Find where the given text appears and provide that cell's center as [X, Y] coordinate. 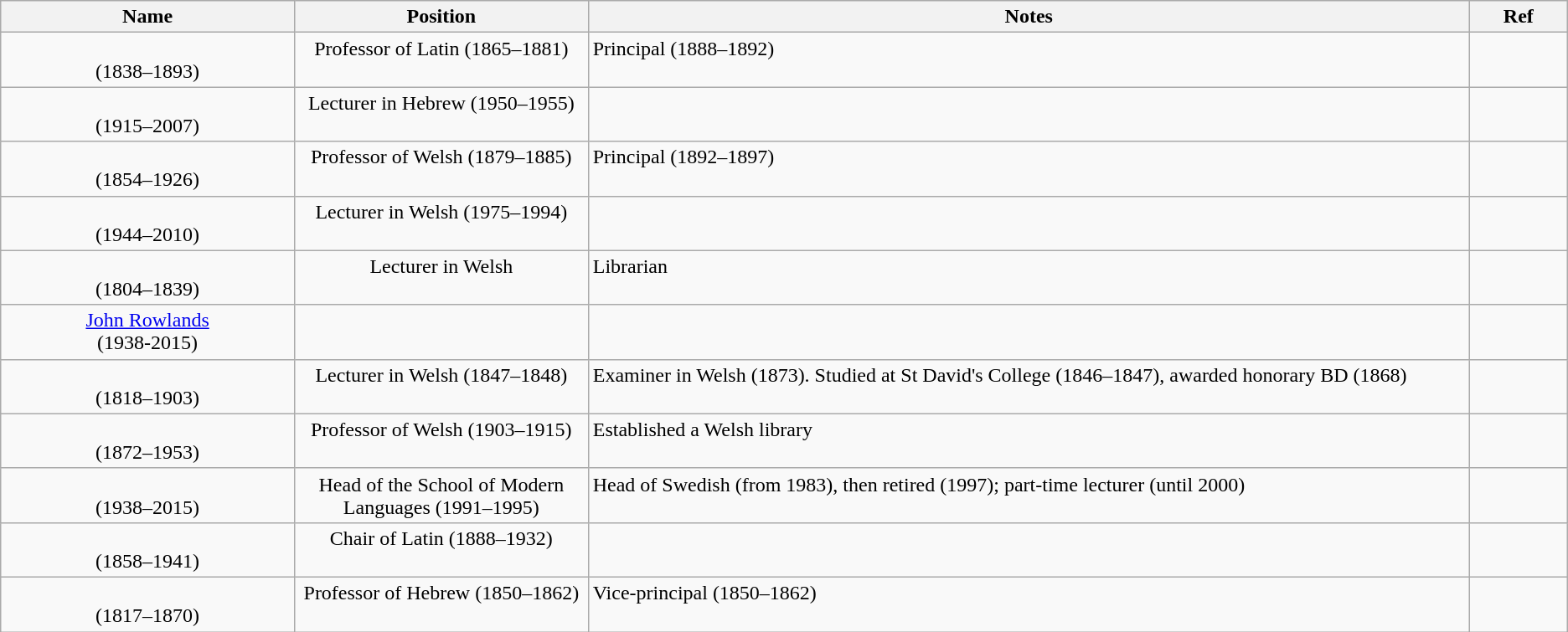
Principal (1888–1892) [1029, 60]
Professor of Welsh (1879–1885) [441, 169]
Head of Swedish (from 1983), then retired (1997); part-time lecturer (until 2000) [1029, 496]
Principal (1892–1897) [1029, 169]
Chair of Latin (1888–1932) [441, 549]
Established a Welsh library [1029, 440]
Position [441, 17]
Professor of Latin (1865–1881) [441, 60]
(1938–2015) [147, 496]
(1858–1941) [147, 549]
John Rowlands (1938-2015) [147, 331]
(1944–2010) [147, 223]
Librarian [1029, 278]
Head of the School of Modern Languages (1991–1995) [441, 496]
Lecturer in Hebrew (1950–1955) [441, 114]
(1818–1903) [147, 387]
Lecturer in Welsh (1847–1848) [441, 387]
(1838–1893) [147, 60]
Lecturer in Welsh [441, 278]
Name [147, 17]
Notes [1029, 17]
Examiner in Welsh (1873). Studied at St David's College (1846–1847), awarded honorary BD (1868) [1029, 387]
Professor of Hebrew (1850–1862) [441, 604]
Ref [1518, 17]
(1915–2007) [147, 114]
Professor of Welsh (1903–1915) [441, 440]
(1804–1839) [147, 278]
(1854–1926) [147, 169]
Lecturer in Welsh (1975–1994) [441, 223]
(1817–1870) [147, 604]
Vice-principal (1850–1862) [1029, 604]
(1872–1953) [147, 440]
